Return [x, y] of the center of cell containing provided text 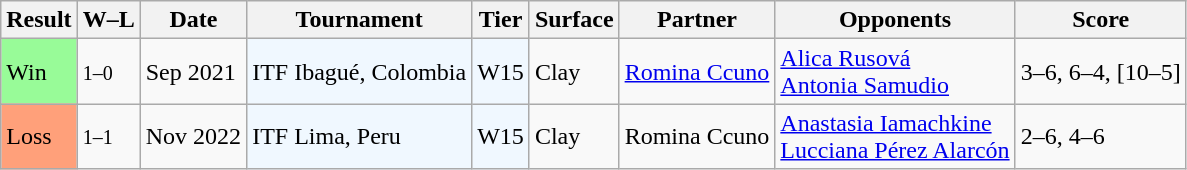
Anastasia Iamachkine Lucciana Pérez Alarcón [895, 136]
3–6, 6–4, [10–5] [1100, 72]
Tier [501, 20]
Surface [574, 20]
Nov 2022 [193, 136]
Opponents [895, 20]
Date [193, 20]
2–6, 4–6 [1100, 136]
Loss [39, 136]
ITF Ibagué, Colombia [360, 72]
Alica Rusová Antonia Samudio [895, 72]
Sep 2021 [193, 72]
Score [1100, 20]
Tournament [360, 20]
Result [39, 20]
Partner [697, 20]
1–0 [108, 72]
1–1 [108, 136]
ITF Lima, Peru [360, 136]
Win [39, 72]
W–L [108, 20]
